Determine the (X, Y) coordinate at the center of the cell enclosing the given text.  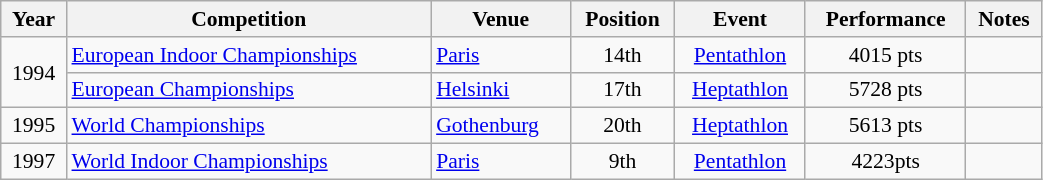
Helsinki (500, 90)
Performance (885, 19)
5728 pts (885, 90)
European Championships (248, 90)
Position (622, 19)
Venue (500, 19)
World Championships (248, 126)
17th (622, 90)
Gothenburg (500, 126)
5613 pts (885, 126)
4223pts (885, 162)
20th (622, 126)
Competition (248, 19)
4015 pts (885, 55)
1997 (34, 162)
Event (740, 19)
European Indoor Championships (248, 55)
Year (34, 19)
Notes (1004, 19)
14th (622, 55)
9th (622, 162)
World Indoor Championships (248, 162)
1994 (34, 72)
1995 (34, 126)
